Identify which cell holds the provided text, then report its [X, Y] central coordinate. 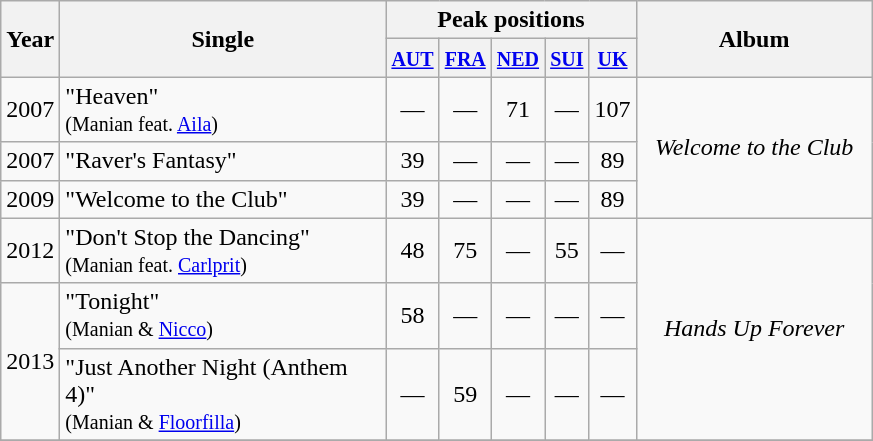
SUI [567, 58]
Peak positions [511, 20]
Year [30, 39]
"Just Another Night (Anthem 4)"(Manian & Floorfilla) [223, 394]
2009 [30, 199]
Welcome to the Club [754, 148]
"Welcome to the Club" [223, 199]
55 [567, 250]
"Heaven"(Manian feat. Aila) [223, 110]
2013 [30, 362]
UK [612, 58]
"Tonight"(Manian & Nicco) [223, 316]
71 [518, 110]
59 [465, 394]
Album [754, 39]
48 [412, 250]
58 [412, 316]
AUT [412, 58]
NED [518, 58]
Hands Up Forever [754, 329]
107 [612, 110]
"Raver's Fantasy" [223, 161]
2012 [30, 250]
Single [223, 39]
FRA [465, 58]
75 [465, 250]
"Don't Stop the Dancing"(Manian feat. Carlprit) [223, 250]
